Pinpoint the cell where the given text exists, returning its [x, y] midpoint coordinate. 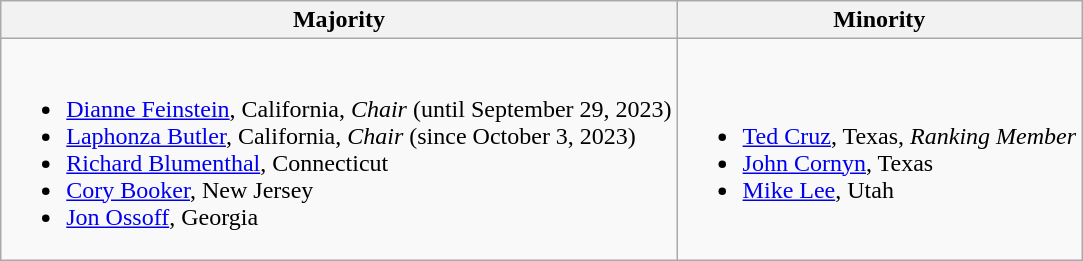
Minority [880, 20]
Ted Cruz, Texas, Ranking MemberJohn Cornyn, TexasMike Lee, Utah [880, 150]
Majority [339, 20]
